Detect which cell encompasses the target text, then output its (X, Y) center coordinate. 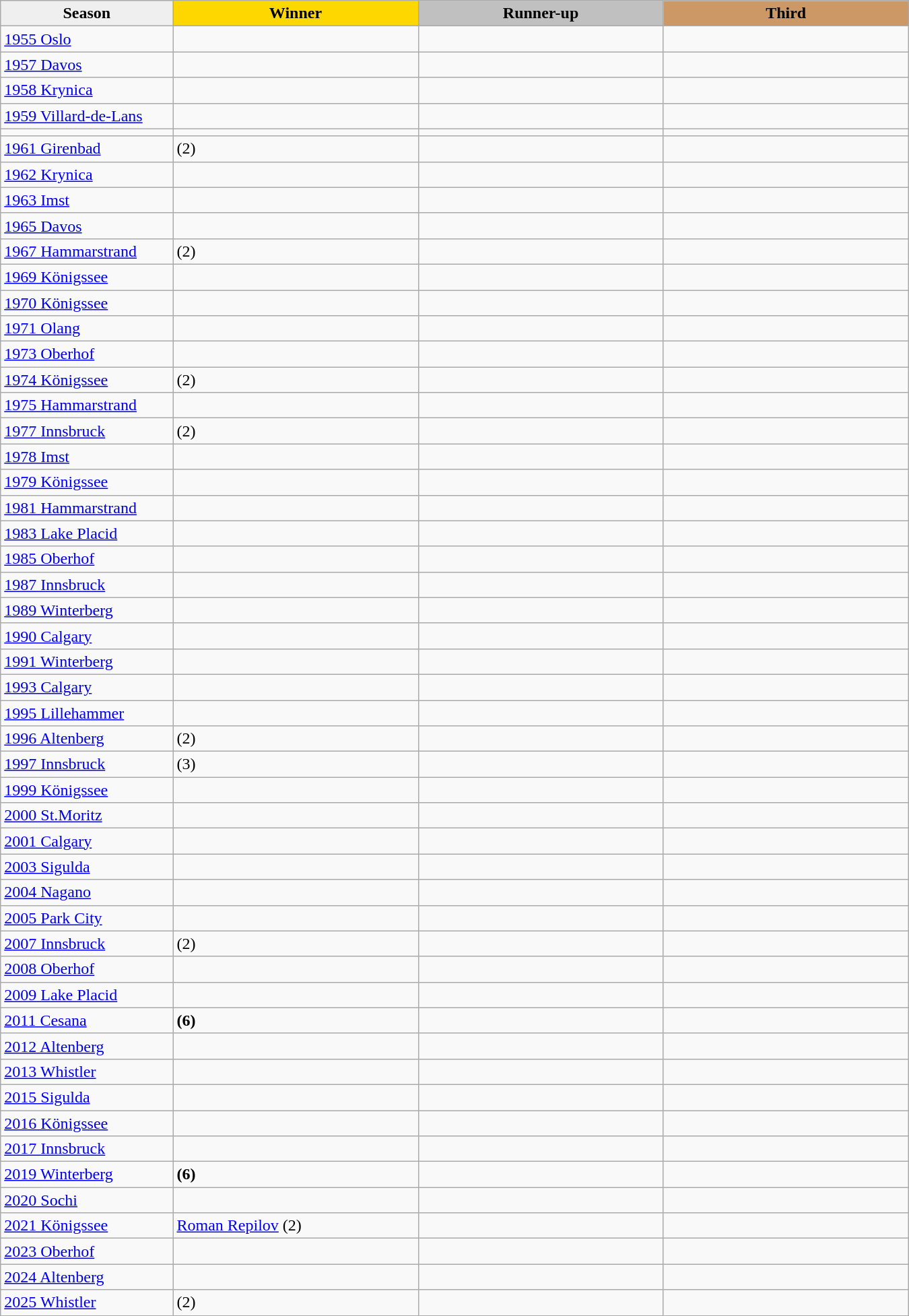
Third (786, 13)
Runner-up (541, 13)
2023 Oberhof (87, 1251)
2007 Innsbruck (87, 944)
1965 Davos (87, 226)
1961 Girenbad (87, 149)
1957 Davos (87, 65)
2009 Lake Placid (87, 995)
1990 Calgary (87, 636)
2003 Sigulda (87, 867)
2024 Altenberg (87, 1277)
1983 Lake Placid (87, 533)
1978 Imst (87, 457)
1962 Krynica (87, 174)
2020 Sochi (87, 1200)
1991 Winterberg (87, 661)
1969 Königssee (87, 277)
1974 Königssee (87, 380)
(3) (296, 764)
1995 Lillehammer (87, 713)
1971 Olang (87, 329)
1955 Oslo (87, 39)
2000 St.Moritz (87, 816)
Roman Repilov (2) (296, 1226)
Season (87, 13)
1999 Königssee (87, 790)
2016 Königssee (87, 1123)
2013 Whistler (87, 1072)
2017 Innsbruck (87, 1149)
1989 Winterberg (87, 610)
2011 Cesana (87, 1020)
2012 Altenberg (87, 1046)
2001 Calgary (87, 841)
1987 Innsbruck (87, 585)
2021 Königssee (87, 1226)
1979 Königssee (87, 482)
1959 Villard-de-Lans (87, 116)
1997 Innsbruck (87, 764)
2019 Winterberg (87, 1175)
2004 Nagano (87, 892)
1996 Altenberg (87, 739)
1981 Hammarstrand (87, 508)
2025 Whistler (87, 1303)
2015 Sigulda (87, 1097)
2005 Park City (87, 918)
1963 Imst (87, 200)
1970 Königssee (87, 302)
1985 Oberhof (87, 559)
1967 Hammarstrand (87, 251)
Winner (296, 13)
1975 Hammarstrand (87, 405)
1977 Innsbruck (87, 431)
1973 Oberhof (87, 354)
2008 Oberhof (87, 969)
1993 Calgary (87, 687)
1958 Krynica (87, 90)
